Provide the [X, Y] coordinate of the cell's center where the given text is located.  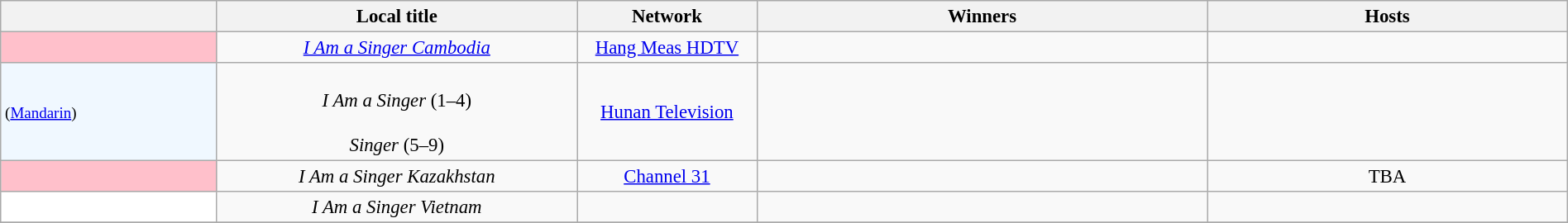
Network [667, 17]
(Mandarin) [109, 112]
I Am a Singer Kazakhstan [397, 177]
I Am a Singer Vietnam [397, 207]
Local title [397, 17]
I Am a Singer Cambodia [397, 48]
Hang Meas HDTV [667, 48]
Winners [982, 17]
I Am a Singer (1–4)Singer (5–9) [397, 112]
Channel 31 [667, 177]
TBA [1388, 177]
Hunan Television [667, 112]
Hosts [1388, 17]
